Determine the (X, Y) coordinate at the center of the cell enclosing the given text.  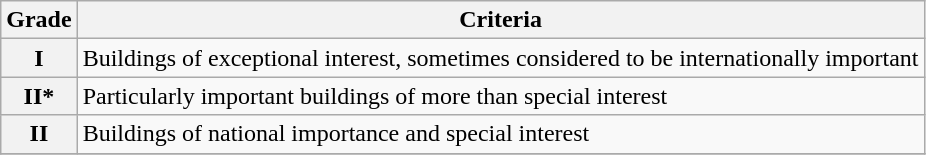
Buildings of exceptional interest, sometimes considered to be internationally important (500, 58)
Grade (39, 20)
II (39, 134)
I (39, 58)
II* (39, 96)
Criteria (500, 20)
Particularly important buildings of more than special interest (500, 96)
Buildings of national importance and special interest (500, 134)
